Provide the (x, y) coordinate of the cell's center where the given text is located.  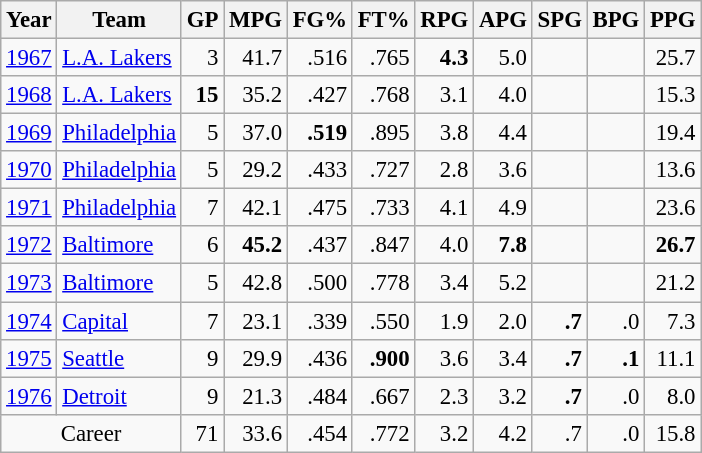
.436 (320, 358)
.895 (384, 133)
BPG (616, 20)
Capital (119, 321)
15.3 (673, 95)
.765 (384, 58)
GP (202, 20)
2.0 (504, 321)
15 (202, 95)
29.9 (256, 358)
3.8 (444, 133)
4.3 (444, 58)
3 (202, 58)
APG (504, 20)
26.7 (673, 245)
6 (202, 245)
Year (29, 20)
.437 (320, 245)
42.1 (256, 208)
1967 (29, 58)
.847 (384, 245)
25.7 (673, 58)
1974 (29, 321)
.1 (616, 358)
.778 (384, 283)
23.1 (256, 321)
1971 (29, 208)
.727 (384, 170)
13.6 (673, 170)
1975 (29, 358)
.772 (384, 433)
3.1 (444, 95)
2.3 (444, 396)
.768 (384, 95)
PPG (673, 20)
.550 (384, 321)
19.4 (673, 133)
21.3 (256, 396)
2.8 (444, 170)
4.4 (504, 133)
35.2 (256, 95)
1969 (29, 133)
FT% (384, 20)
.433 (320, 170)
.427 (320, 95)
.500 (320, 283)
Detroit (119, 396)
1970 (29, 170)
5.2 (504, 283)
FG% (320, 20)
4.1 (444, 208)
MPG (256, 20)
5.0 (504, 58)
8.0 (673, 396)
1976 (29, 396)
RPG (444, 20)
11.1 (673, 358)
.667 (384, 396)
.339 (320, 321)
7.3 (673, 321)
33.6 (256, 433)
7.8 (504, 245)
.484 (320, 396)
Team (119, 20)
.519 (320, 133)
4.9 (504, 208)
21.2 (673, 283)
4.2 (504, 433)
29.2 (256, 170)
1968 (29, 95)
1972 (29, 245)
41.7 (256, 58)
SPG (560, 20)
71 (202, 433)
45.2 (256, 245)
1.9 (444, 321)
1973 (29, 283)
.900 (384, 358)
23.6 (673, 208)
37.0 (256, 133)
Seattle (119, 358)
Career (92, 433)
42.8 (256, 283)
15.8 (673, 433)
.475 (320, 208)
.733 (384, 208)
.454 (320, 433)
.516 (320, 58)
